Return [x, y] of the center of cell containing provided text 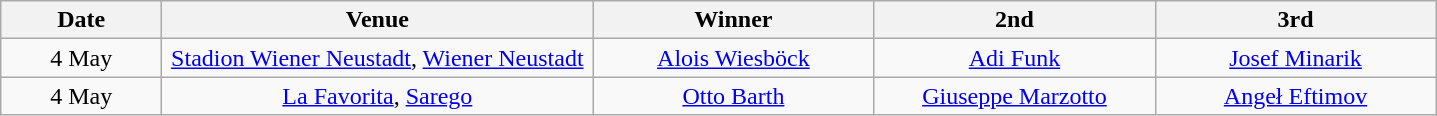
Josef Minarik [1296, 58]
Angeł Eftimov [1296, 96]
Stadion Wiener Neustadt, Wiener Neustadt [378, 58]
Venue [378, 20]
2nd [1014, 20]
Giuseppe Marzotto [1014, 96]
Alois Wiesböck [734, 58]
3rd [1296, 20]
Otto Barth [734, 96]
Adi Funk [1014, 58]
Winner [734, 20]
Date [82, 20]
La Favorita, Sarego [378, 96]
